Locate the cell with the specified text and output its (X, Y) center coordinate. 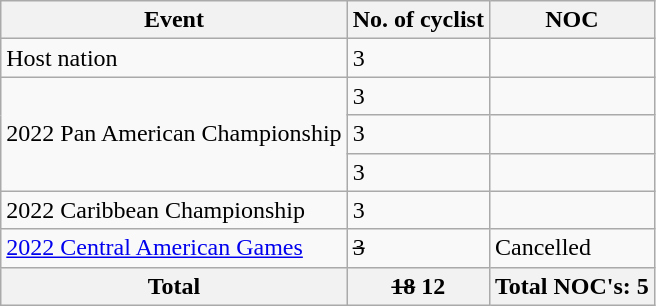
Event (174, 20)
Total (174, 286)
Host nation (174, 58)
No. of cyclist (418, 20)
Cancelled (572, 248)
18 12 (418, 286)
Total NOC's: 5 (572, 286)
2022 Pan American Championship (174, 134)
NOC (572, 20)
2022 Caribbean Championship (174, 210)
2022 Central American Games (174, 248)
